From the cell containing the given text, extract its center point as [X, Y] coordinate. 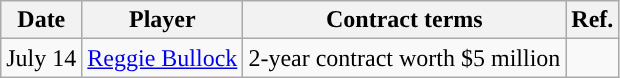
Reggie Bullock [162, 58]
Contract terms [404, 20]
Date [42, 20]
Ref. [592, 20]
2-year contract worth $5 million [404, 58]
Player [162, 20]
July 14 [42, 58]
